Extract the (x, y) coordinate from the center of the cell holding the provided text.  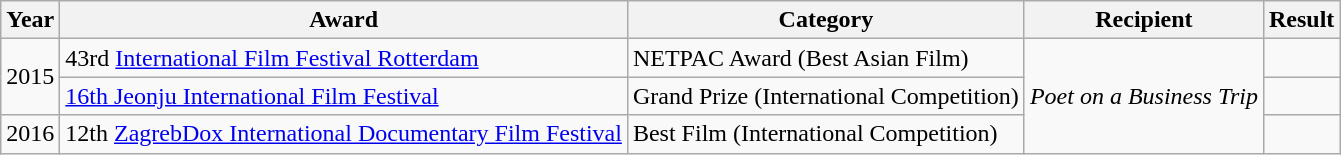
12th ZagrebDox International Documentary Film Festival (344, 134)
2016 (30, 134)
Category (826, 20)
Best Film (International Competition) (826, 134)
16th Jeonju International Film Festival (344, 96)
NETPAC Award (Best Asian Film) (826, 58)
Recipient (1144, 20)
43rd International Film Festival Rotterdam (344, 58)
Grand Prize (International Competition) (826, 96)
Award (344, 20)
2015 (30, 77)
Poet on a Business Trip (1144, 96)
Year (30, 20)
Result (1301, 20)
